Identify which cell holds the provided text, then report its (x, y) central coordinate. 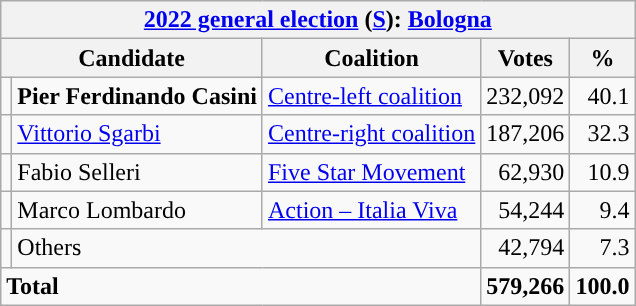
10.9 (602, 172)
Vittorio Sgarbi (138, 134)
Others (246, 248)
54,244 (526, 210)
2022 general election (S): Bologna (318, 20)
Marco Lombardo (138, 210)
Fabio Selleri (138, 172)
Centre-left coalition (371, 96)
Candidate (132, 58)
9.4 (602, 210)
232,092 (526, 96)
100.0 (602, 286)
187,206 (526, 134)
Coalition (371, 58)
579,266 (526, 286)
Votes (526, 58)
42,794 (526, 248)
Action – Italia Viva (371, 210)
7.3 (602, 248)
% (602, 58)
40.1 (602, 96)
Five Star Movement (371, 172)
Pier Ferdinando Casini (138, 96)
Centre-right coalition (371, 134)
32.3 (602, 134)
62,930 (526, 172)
Total (241, 286)
